Find where the given text appears and provide that cell's center as [X, Y] coordinate. 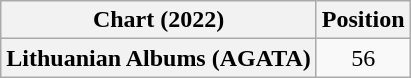
Chart (2022) [159, 20]
Position [363, 20]
56 [363, 58]
Lithuanian Albums (AGATA) [159, 58]
